Locate the cell with the specified text and output its [X, Y] center coordinate. 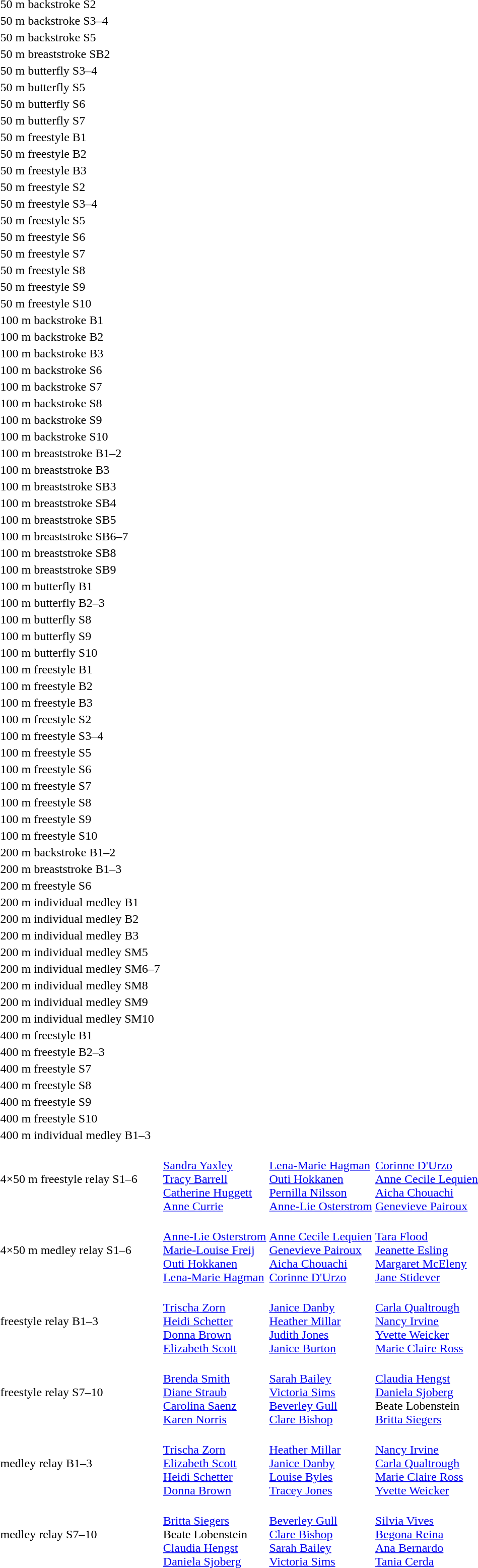
Lena-Marie Hagman Outi Hokkanen Pernilla Nilsson Anne-Lie Osterstrom [321, 1179]
Janice Danby Heather Millar Judith Jones Janice Burton [321, 1321]
Anne Cecile Lequien Genevieve Pairoux Aicha Chouachi Corinne D'Urzo [321, 1250]
Anne-Lie Osterstrom Marie-Louise Freij Outi Hokkanen Lena-Marie Hagman [215, 1250]
Heather Millar Janice Danby Louise Byles Tracey Jones [321, 1463]
Brenda Smith Diane Straub Carolina Saenz Karen Norris [215, 1392]
Sandra Yaxley Tracy Barrell Catherine Huggett Anne Currie [215, 1179]
Trischa Zorn Heidi Schetter Donna Brown Elizabeth Scott [215, 1321]
Trischa Zorn Elizabeth Scott Heidi Schetter Donna Brown [215, 1463]
Sarah Bailey Victoria Sims Beverley Gull Clare Bishop [321, 1392]
